Search for the cell housing the specified text and yield its (x, y) center coordinate. 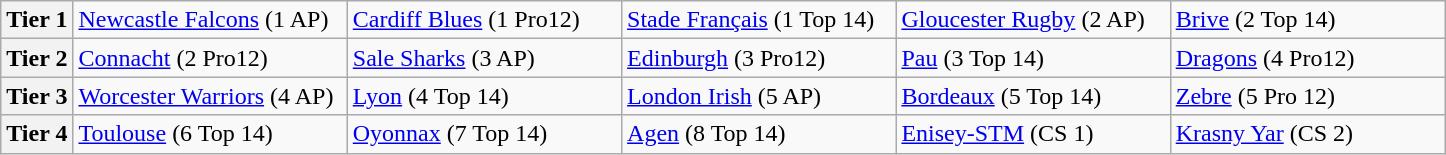
Tier 1 (37, 20)
London Irish (5 AP) (759, 96)
Stade Français (1 Top 14) (759, 20)
Oyonnax (7 Top 14) (484, 134)
Tier 4 (37, 134)
Connacht (2 Pro12) (210, 58)
Tier 2 (37, 58)
Zebre (5 Pro 12) (1307, 96)
Tier 3 (37, 96)
Worcester Warriors (4 AP) (210, 96)
Pau (3 Top 14) (1033, 58)
Enisey-STM (CS 1) (1033, 134)
Newcastle Falcons (1 AP) (210, 20)
Cardiff Blues (1 Pro12) (484, 20)
Edinburgh (3 Pro12) (759, 58)
Toulouse (6 Top 14) (210, 134)
Bordeaux (5 Top 14) (1033, 96)
Krasny Yar (CS 2) (1307, 134)
Sale Sharks (3 AP) (484, 58)
Brive (2 Top 14) (1307, 20)
Lyon (4 Top 14) (484, 96)
Gloucester Rugby (2 AP) (1033, 20)
Dragons (4 Pro12) (1307, 58)
Agen (8 Top 14) (759, 134)
